Extract the [x, y] coordinate from the center of the cell holding the provided text.  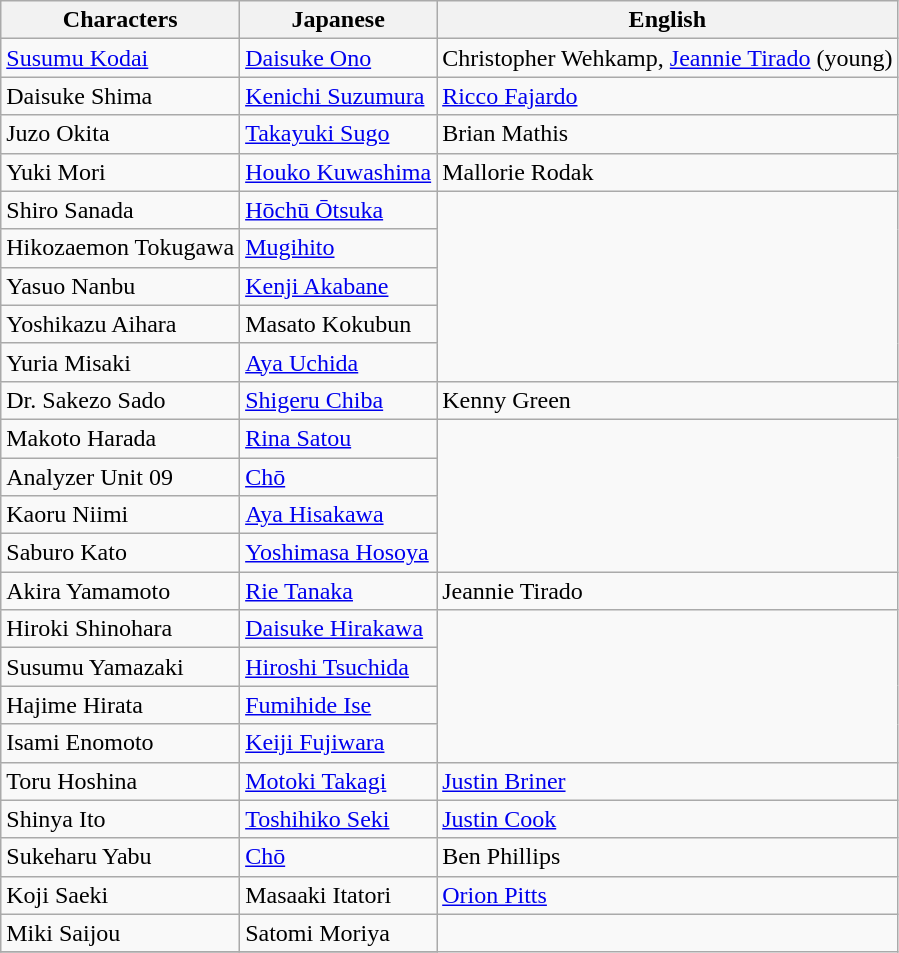
Ben Phillips [668, 857]
Daisuke Hirakawa [338, 629]
Fumihide Ise [338, 705]
Characters [120, 20]
Justin Cook [668, 819]
Dr. Sakezo Sado [120, 400]
Motoki Takagi [338, 781]
Juzo Okita [120, 134]
Shiro Sanada [120, 210]
Rina Satou [338, 438]
Kaoru Niimi [120, 515]
Ricco Fajardo [668, 96]
Daisuke Ono [338, 58]
English [668, 20]
Yoshimasa Hosoya [338, 553]
Christopher Wehkamp, Jeannie Tirado (young) [668, 58]
Kenji Akabane [338, 286]
Daisuke Shima [120, 96]
Masato Kokubun [338, 324]
Koji Saeki [120, 895]
Kenichi Suzumura [338, 96]
Toshihiko Seki [338, 819]
Aya Hisakawa [338, 515]
Justin Briner [668, 781]
Rie Tanaka [338, 591]
Hiroki Shinohara [120, 629]
Houko Kuwashima [338, 172]
Hiroshi Tsuchida [338, 667]
Shigeru Chiba [338, 400]
Takayuki Sugo [338, 134]
Saburo Kato [120, 553]
Japanese [338, 20]
Hikozaemon Tokugawa [120, 248]
Mallorie Rodak [668, 172]
Aya Uchida [338, 362]
Susumu Kodai [120, 58]
Satomi Moriya [338, 933]
Toru Hoshina [120, 781]
Jeannie Tirado [668, 591]
Yuria Misaki [120, 362]
Analyzer Unit 09 [120, 477]
Hajime Hirata [120, 705]
Hōchū Ōtsuka [338, 210]
Yoshikazu Aihara [120, 324]
Keiji Fujiwara [338, 743]
Sukeharu Yabu [120, 857]
Mugihito [338, 248]
Shinya Ito [120, 819]
Orion Pitts [668, 895]
Yasuo Nanbu [120, 286]
Miki Saijou [120, 933]
Akira Yamamoto [120, 591]
Brian Mathis [668, 134]
Yuki Mori [120, 172]
Susumu Yamazaki [120, 667]
Makoto Harada [120, 438]
Isami Enomoto [120, 743]
Masaaki Itatori [338, 895]
Kenny Green [668, 400]
